Capture the cell that displays the provided text and extract its (X, Y) central coordinate. 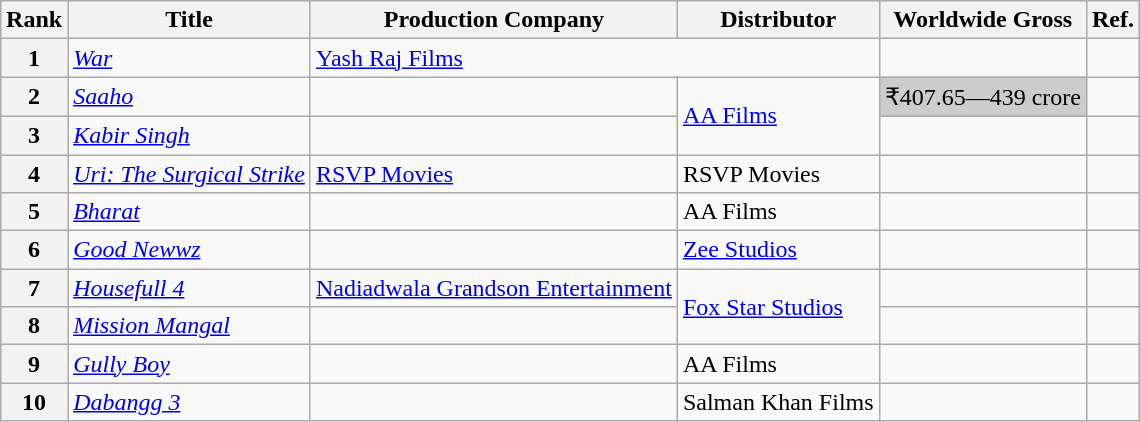
Distributor (778, 20)
Rank (34, 20)
Uri: The Surgical Strike (190, 173)
Zee Studios (778, 250)
Gully Boy (190, 364)
10 (34, 402)
4 (34, 173)
Nadiadwala Grandson Entertainment (494, 288)
Kabir Singh (190, 135)
Fox Star Studios (778, 307)
Title (190, 20)
9 (34, 364)
6 (34, 250)
Good Newwz (190, 250)
Bharat (190, 212)
Mission Mangal (190, 326)
8 (34, 326)
3 (34, 135)
1 (34, 58)
Salman Khan Films (778, 402)
War (190, 58)
Worldwide Gross (982, 20)
Dabangg 3 (190, 402)
7 (34, 288)
₹407.65—439 crore (982, 97)
2 (34, 97)
Yash Raj Films (594, 58)
Ref. (1112, 20)
5 (34, 212)
Housefull 4 (190, 288)
Production Company (494, 20)
Saaho (190, 97)
